Return [x, y] of the center of cell containing provided text 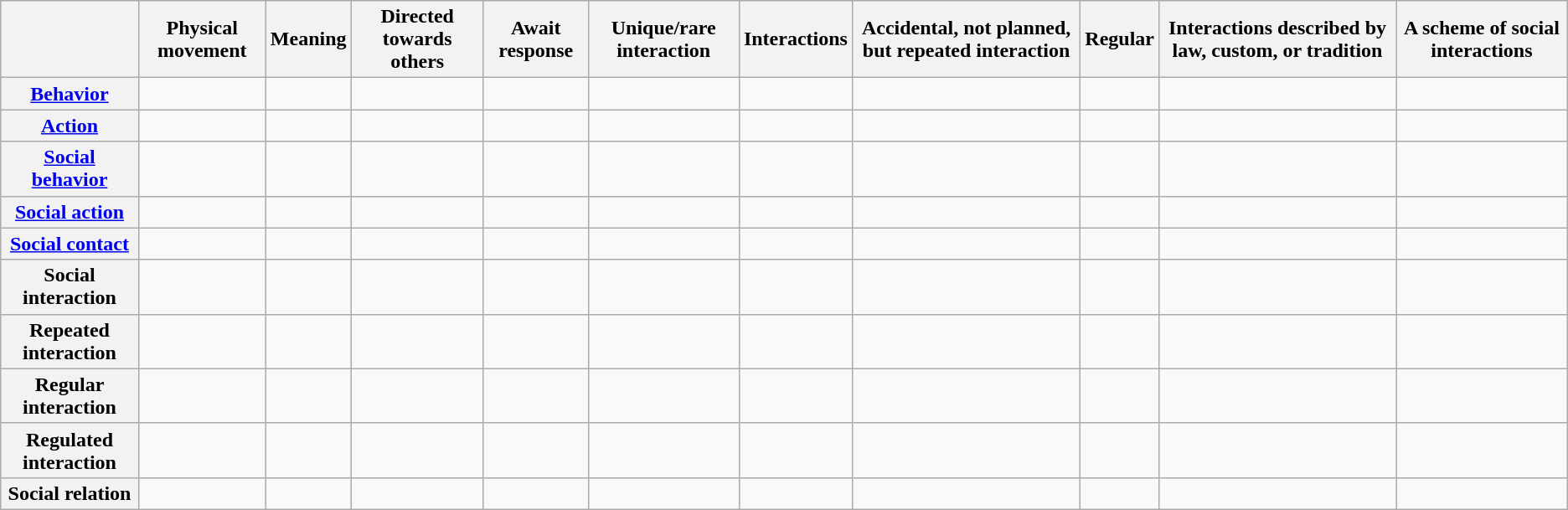
Repeated interaction [70, 342]
Social relation [70, 493]
Regulated interaction [70, 451]
Social behavior [70, 169]
Await response [536, 39]
Physical movement [202, 39]
Directed towards others [417, 39]
Behavior [70, 94]
Interactions described by law, custom, or tradition [1277, 39]
Regular [1120, 39]
A scheme of social interactions [1481, 39]
Regular interaction [70, 395]
Interactions [796, 39]
Social action [70, 212]
Meaning [308, 39]
Action [70, 126]
Social contact [70, 244]
Social interaction [70, 286]
Accidental, not planned, but repeated interaction [966, 39]
Unique/rare interaction [663, 39]
